For the text-containing cell, return its midpoint in [x, y] coordinate format. 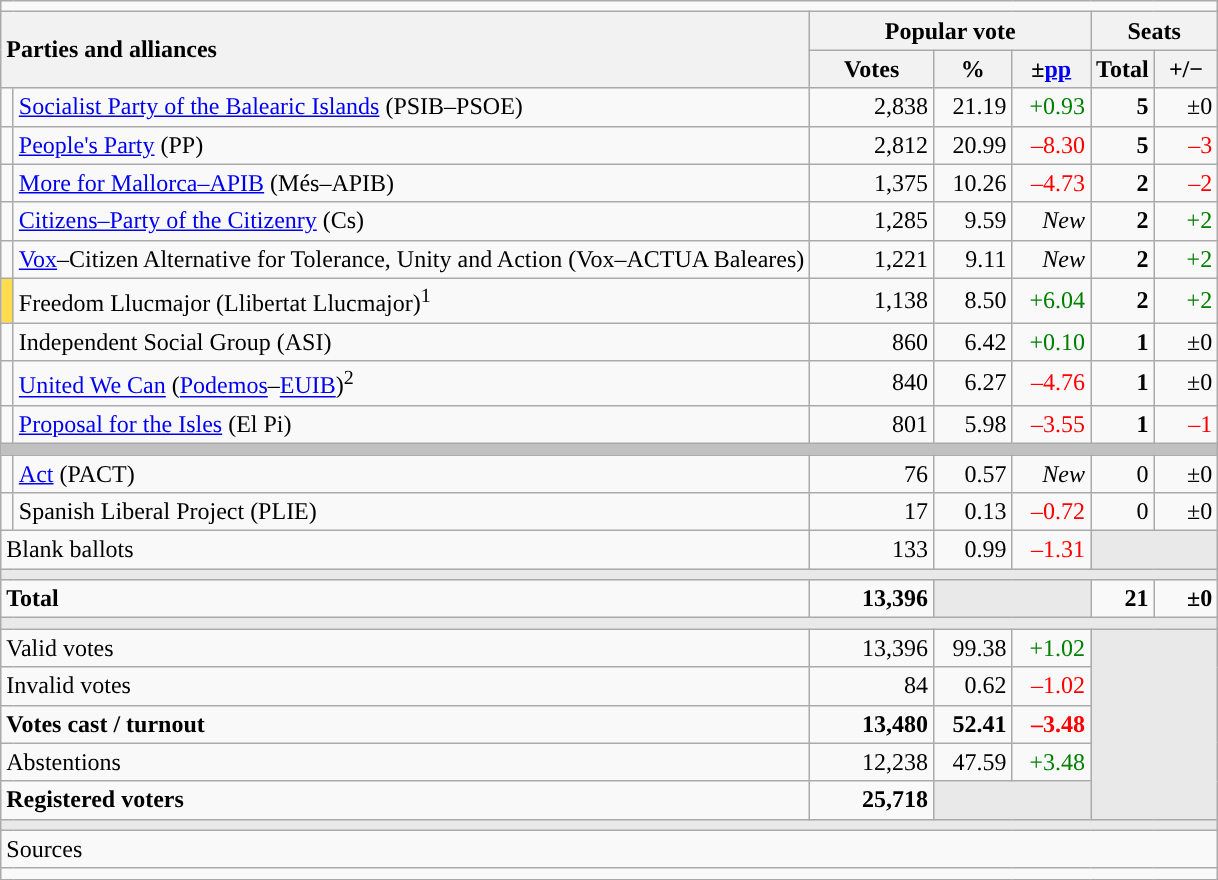
Sources [610, 849]
Socialist Party of the Balearic Islands (PSIB–PSOE) [412, 107]
52.41 [972, 724]
Spanish Liberal Project (PLIE) [412, 512]
–1.31 [1052, 550]
–2 [1186, 183]
801 [872, 424]
9.59 [972, 221]
0.13 [972, 512]
People's Party (PP) [412, 145]
47.59 [972, 762]
Votes [872, 69]
–3.55 [1052, 424]
Invalid votes [406, 686]
Popular vote [950, 31]
99.38 [972, 648]
8.50 [972, 300]
Blank ballots [406, 550]
+6.04 [1052, 300]
1,285 [872, 221]
Registered voters [406, 800]
Abstentions [406, 762]
–8.30 [1052, 145]
Vox–Citizen Alternative for Tolerance, Unity and Action (Vox–ACTUA Baleares) [412, 259]
5.98 [972, 424]
Act (PACT) [412, 474]
+/− [1186, 69]
–3 [1186, 145]
United We Can (Podemos–EUIB)2 [412, 384]
+3.48 [1052, 762]
1,375 [872, 183]
±pp [1052, 69]
Seats [1154, 31]
+1.02 [1052, 648]
Proposal for the Isles (El Pi) [412, 424]
–1 [1186, 424]
20.99 [972, 145]
+0.10 [1052, 342]
9.11 [972, 259]
% [972, 69]
–4.73 [1052, 183]
Votes cast / turnout [406, 724]
133 [872, 550]
860 [872, 342]
2,838 [872, 107]
2,812 [872, 145]
1,138 [872, 300]
6.27 [972, 384]
Parties and alliances [406, 50]
1,221 [872, 259]
17 [872, 512]
10.26 [972, 183]
–0.72 [1052, 512]
21.19 [972, 107]
0.62 [972, 686]
More for Mallorca–APIB (Més–APIB) [412, 183]
+0.93 [1052, 107]
0.99 [972, 550]
21 [1123, 599]
25,718 [872, 800]
–3.48 [1052, 724]
76 [872, 474]
840 [872, 384]
Independent Social Group (ASI) [412, 342]
–4.76 [1052, 384]
Valid votes [406, 648]
–1.02 [1052, 686]
6.42 [972, 342]
84 [872, 686]
Freedom Llucmajor (Llibertat Llucmajor)1 [412, 300]
Citizens–Party of the Citizenry (Cs) [412, 221]
13,480 [872, 724]
12,238 [872, 762]
0.57 [972, 474]
